Return (X, Y) of the center of cell containing provided text 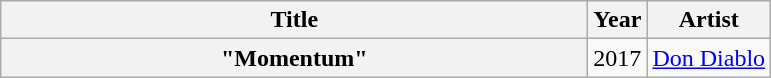
Title (294, 20)
Year (618, 20)
"Momentum" (294, 58)
Artist (709, 20)
Don Diablo (709, 58)
2017 (618, 58)
